Identify which cell holds the provided text, then report its [x, y] central coordinate. 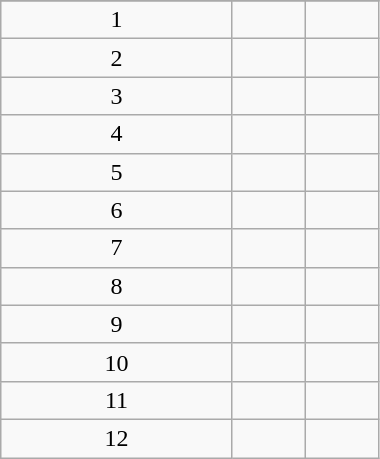
8 [117, 286]
3 [117, 96]
7 [117, 248]
6 [117, 210]
12 [117, 438]
4 [117, 134]
5 [117, 172]
9 [117, 324]
10 [117, 362]
1 [117, 20]
11 [117, 400]
2 [117, 58]
